Identify which cell holds the provided text, then report its [X, Y] central coordinate. 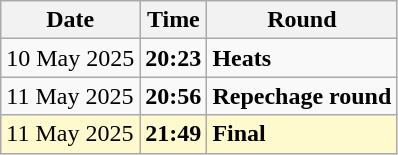
Final [302, 134]
Time [174, 20]
Heats [302, 58]
Repechage round [302, 96]
20:23 [174, 58]
21:49 [174, 134]
10 May 2025 [70, 58]
Date [70, 20]
Round [302, 20]
20:56 [174, 96]
